Extract the (X, Y) coordinate from the center of the cell holding the provided text.  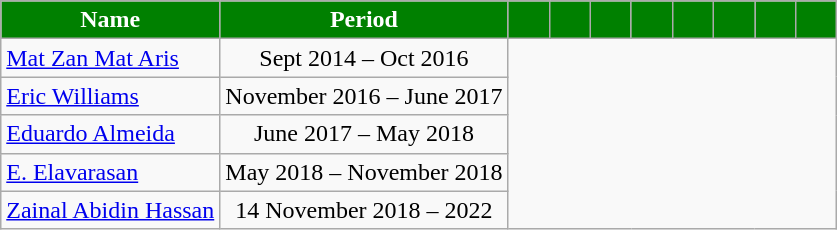
E. Elavarasan (110, 172)
Eduardo Almeida (110, 134)
Zainal Abidin Hassan (110, 210)
Mat Zan Mat Aris (110, 58)
May 2018 – November 2018 (364, 172)
November 2016 – June 2017 (364, 96)
Sept 2014 – Oct 2016 (364, 58)
Eric Williams (110, 96)
Period (364, 20)
June 2017 – May 2018 (364, 134)
Name (110, 20)
14 November 2018 – 2022 (364, 210)
